For the text-containing cell, return its midpoint in [X, Y] coordinate format. 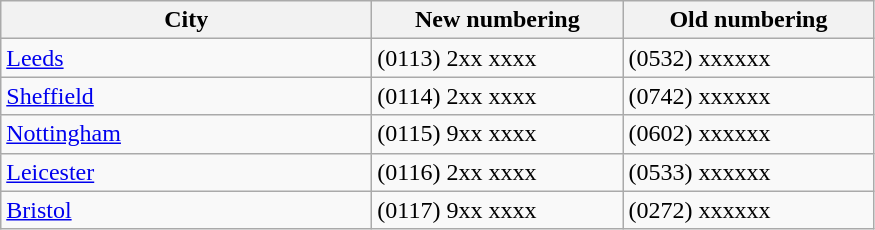
Nottingham [186, 134]
(0602) xxxxxx [748, 134]
Bristol [186, 210]
(0742) xxxxxx [748, 96]
(0116) 2xx xxxx [498, 172]
Leicester [186, 172]
(0117) 9xx xxxx [498, 210]
(0533) xxxxxx [748, 172]
New numbering [498, 20]
(0115) 9xx xxxx [498, 134]
Sheffield [186, 96]
(0114) 2xx xxxx [498, 96]
(0113) 2xx xxxx [498, 58]
Leeds [186, 58]
City [186, 20]
Old numbering [748, 20]
(0272) xxxxxx [748, 210]
(0532) xxxxxx [748, 58]
